Search for the cell housing the specified text and yield its [X, Y] center coordinate. 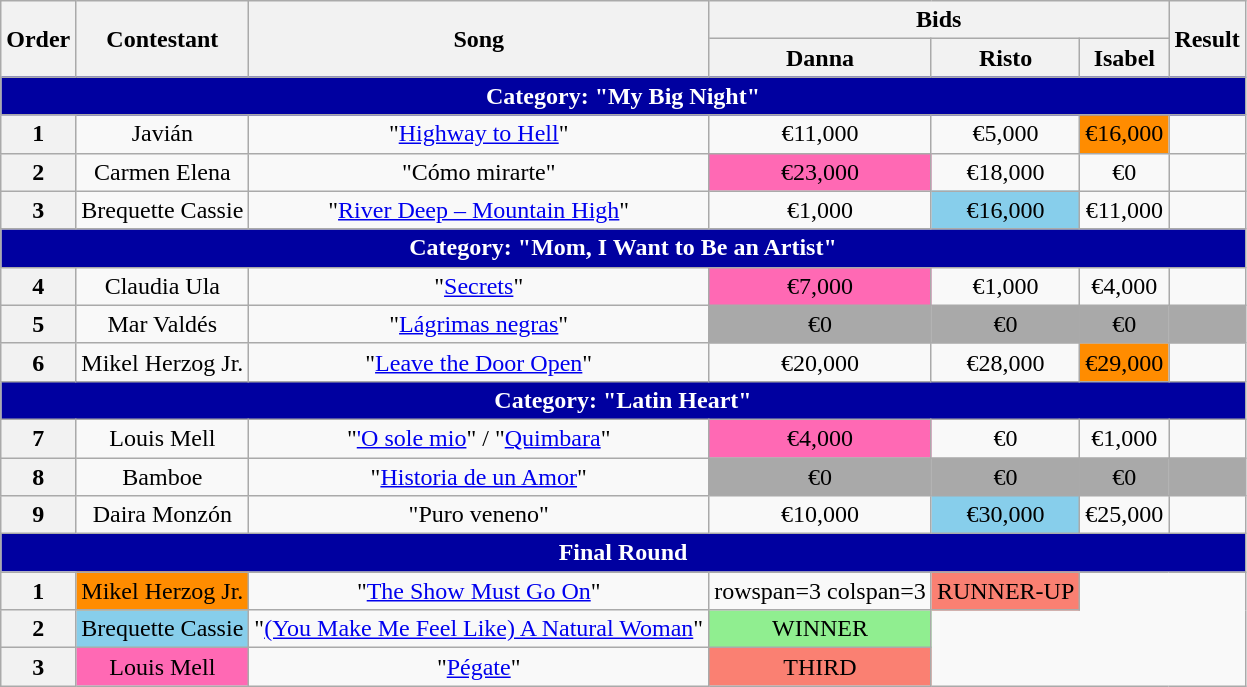
€20,000 [820, 362]
"River Deep – Mountain High" [479, 210]
€29,000 [1124, 362]
€25,000 [1124, 515]
9 [38, 515]
"Lágrimas negras" [479, 324]
Final Round [624, 553]
Javián [162, 134]
Category: "My Big Night" [624, 96]
THIRD [820, 667]
WINNER [820, 629]
4 [38, 286]
€5,000 [1005, 134]
RUNNER-UP [1005, 591]
Song [479, 39]
Risto [1005, 58]
Daira Monzón [162, 515]
7 [38, 438]
Mar Valdés [162, 324]
"Puro veneno" [479, 515]
"Secrets" [479, 286]
Bamboe [162, 477]
Carmen Elena [162, 172]
"Leave the Door Open" [479, 362]
Order [38, 39]
€18,000 [1005, 172]
Claudia Ula [162, 286]
Isabel [1124, 58]
Category: "Latin Heart" [624, 400]
rowspan=3 colspan=3 [820, 591]
€23,000 [820, 172]
€7,000 [820, 286]
Contestant [162, 39]
Danna [820, 58]
5 [38, 324]
€28,000 [1005, 362]
"The Show Must Go On" [479, 591]
Result [1207, 39]
"Pégate" [479, 667]
"Historia de un Amor" [479, 477]
8 [38, 477]
Category: "Mom, I Want to Be an Artist" [624, 248]
"(You Make Me Feel Like) A Natural Woman" [479, 629]
"'O sole mio" / "Quimbara" [479, 438]
Bids [939, 20]
6 [38, 362]
€30,000 [1005, 515]
"Highway to Hell" [479, 134]
"Cómo mirarte" [479, 172]
€10,000 [820, 515]
